Capture the cell that displays the provided text and extract its (x, y) central coordinate. 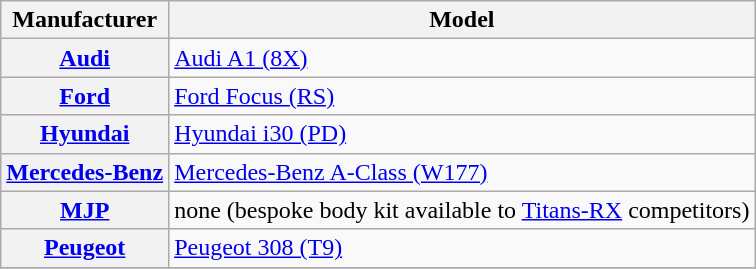
Audi A1 (8X) (462, 58)
Peugeot 308 (T9) (462, 248)
Mercedes-Benz A-Class (W177) (462, 172)
Mercedes-Benz (85, 172)
Ford Focus (RS) (462, 96)
Hyundai i30 (PD) (462, 134)
Peugeot (85, 248)
Ford (85, 96)
Hyundai (85, 134)
Audi (85, 58)
MJP (85, 210)
Model (462, 20)
Manufacturer (85, 20)
none (bespoke body kit available to Titans-RX competitors) (462, 210)
